Return the (x, y) coordinate for the center point of the cell that contains the specified text.  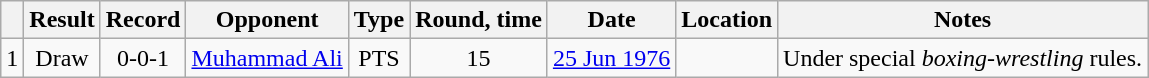
Record (143, 20)
Type (378, 20)
Under special boxing-wrestling rules. (963, 58)
Opponent (267, 20)
Draw (62, 58)
0-0-1 (143, 58)
PTS (378, 58)
1 (12, 58)
15 (479, 58)
Muhammad Ali (267, 58)
Date (611, 20)
Result (62, 20)
Location (727, 20)
Round, time (479, 20)
25 Jun 1976 (611, 58)
Notes (963, 20)
